Return (X, Y) of the center of cell containing provided text 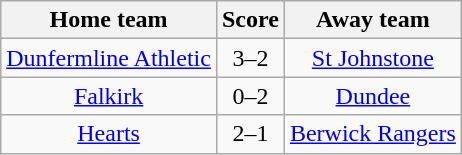
Away team (372, 20)
Score (250, 20)
Home team (109, 20)
2–1 (250, 134)
0–2 (250, 96)
Berwick Rangers (372, 134)
Dunfermline Athletic (109, 58)
St Johnstone (372, 58)
Hearts (109, 134)
Dundee (372, 96)
3–2 (250, 58)
Falkirk (109, 96)
